Output the (x, y) coordinate of the center of the cell containing the given text.  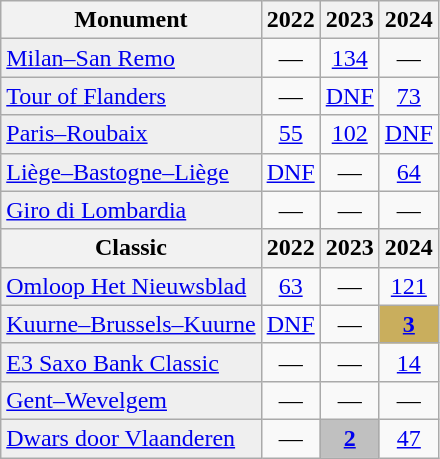
Gent–Wevelgem (131, 400)
Dwars door Vlaanderen (131, 438)
Paris–Roubaix (131, 134)
134 (350, 58)
3 (408, 324)
Liège–Bastogne–Liège (131, 172)
Giro di Lombardia (131, 210)
Classic (131, 248)
Kuurne–Brussels–Kuurne (131, 324)
2 (350, 438)
64 (408, 172)
Omloop Het Nieuwsblad (131, 286)
55 (290, 134)
63 (290, 286)
Tour of Flanders (131, 96)
102 (350, 134)
73 (408, 96)
Milan–San Remo (131, 58)
47 (408, 438)
Monument (131, 20)
121 (408, 286)
E3 Saxo Bank Classic (131, 362)
14 (408, 362)
